For the text-containing cell, return its midpoint in [x, y] coordinate format. 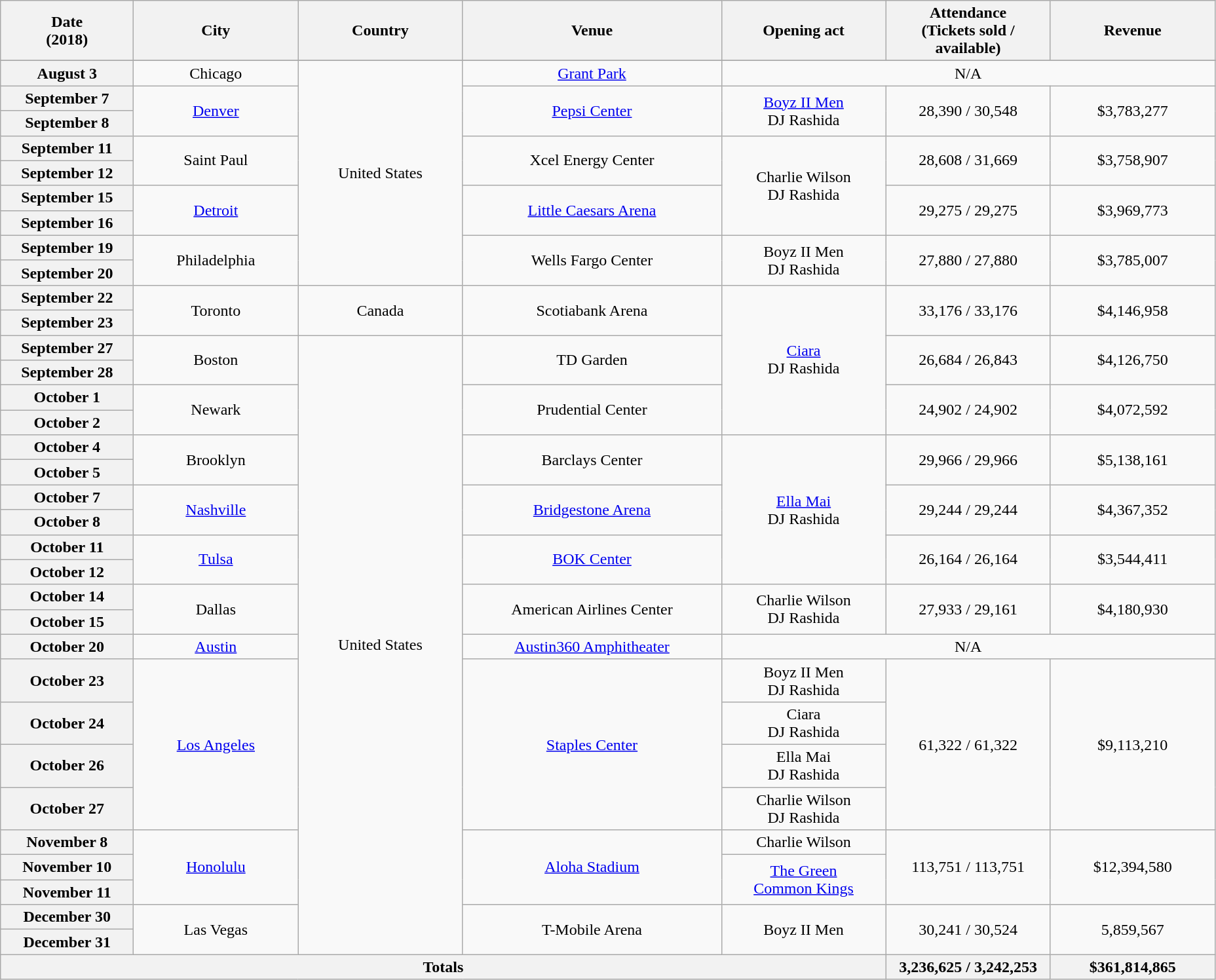
Toronto [216, 310]
$4,126,750 [1132, 360]
Los Angeles [216, 744]
September 8 [67, 123]
Tulsa [216, 559]
October 23 [67, 680]
Brooklyn [216, 460]
Scotiabank Arena [592, 310]
27,933 / 29,161 [968, 609]
November 11 [67, 892]
October 26 [67, 765]
$3,544,411 [1132, 559]
Austin360 Amphitheater [592, 647]
September 11 [67, 148]
$3,969,773 [1132, 210]
Bridgestone Arena [592, 510]
61,322 / 61,322 [968, 744]
December 31 [67, 942]
October 1 [67, 398]
Newark [216, 410]
T-Mobile Arena [592, 930]
113,751 / 113,751 [968, 867]
September 7 [67, 98]
Nashville [216, 510]
Country [380, 31]
BOK Center [592, 559]
September 15 [67, 198]
October 14 [67, 597]
Canada [380, 310]
October 27 [67, 808]
$9,113,210 [1132, 744]
33,176 / 33,176 [968, 310]
$3,783,277 [1132, 111]
The GreenCommon Kings [803, 880]
October 4 [67, 447]
Dallas [216, 609]
Opening act [803, 31]
Barclays Center [592, 460]
$12,394,580 [1132, 867]
October 20 [67, 647]
29,275 / 29,275 [968, 210]
Prudential Center [592, 410]
26,164 / 26,164 [968, 559]
5,859,567 [1132, 930]
Aloha Stadium [592, 867]
$4,180,930 [1132, 609]
Wells Fargo Center [592, 260]
October 15 [67, 622]
August 3 [67, 73]
October 12 [67, 572]
29,966 / 29,966 [968, 460]
October 5 [67, 472]
3,236,625 / 3,242,253 [968, 967]
Las Vegas [216, 930]
Saint Paul [216, 160]
September 27 [67, 348]
Denver [216, 111]
$3,758,907 [1132, 160]
September 23 [67, 322]
$4,367,352 [1132, 510]
Austin [216, 647]
28,390 / 30,548 [968, 111]
September 20 [67, 273]
Honolulu [216, 867]
Venue [592, 31]
Staples Center [592, 744]
October 11 [67, 547]
27,880 / 27,880 [968, 260]
City [216, 31]
October 8 [67, 522]
Totals [443, 967]
Pepsi Center [592, 111]
Grant Park [592, 73]
Boyz II Men [803, 930]
Little Caesars Arena [592, 210]
September 12 [67, 173]
$361,814,865 [1132, 967]
$5,138,161 [1132, 460]
24,902 / 24,902 [968, 410]
Detroit [216, 210]
29,244 / 29,244 [968, 510]
Xcel Energy Center [592, 160]
December 30 [67, 917]
$3,785,007 [1132, 260]
Attendance(Tickets sold / available) [968, 31]
Revenue [1132, 31]
Philadelphia [216, 260]
Boston [216, 360]
November 10 [67, 867]
Chicago [216, 73]
Charlie Wilson [803, 842]
September 19 [67, 248]
November 8 [67, 842]
September 16 [67, 223]
American Airlines Center [592, 609]
26,684 / 26,843 [968, 360]
October 2 [67, 423]
TD Garden [592, 360]
28,608 / 31,669 [968, 160]
$4,072,592 [1132, 410]
October 24 [67, 723]
October 7 [67, 497]
September 28 [67, 373]
September 22 [67, 297]
Date(2018) [67, 31]
$4,146,958 [1132, 310]
30,241 / 30,524 [968, 930]
